Determine the (x, y) coordinate at the center of the cell enclosing the given text.  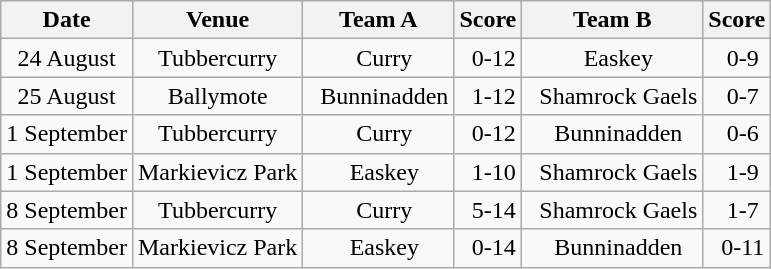
1-7 (737, 210)
Ballymote (217, 96)
Date (67, 20)
25 August (67, 96)
Team B (612, 20)
5-14 (488, 210)
1-12 (488, 96)
0-7 (737, 96)
1-9 (737, 172)
Venue (217, 20)
0-14 (488, 248)
1-10 (488, 172)
0-9 (737, 58)
24 August (67, 58)
Team A (378, 20)
0-11 (737, 248)
0-6 (737, 134)
